Find where the given text appears and provide that cell's center as (X, Y) coordinate. 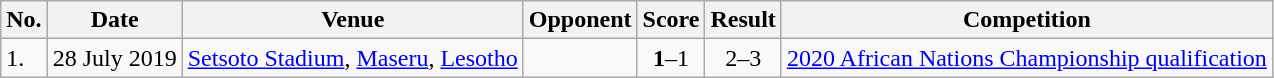
Date (114, 20)
2–3 (743, 58)
1–1 (671, 58)
Opponent (580, 20)
2020 African Nations Championship qualification (1026, 58)
28 July 2019 (114, 58)
Result (743, 20)
Score (671, 20)
No. (24, 20)
1. (24, 58)
Venue (352, 20)
Setsoto Stadium, Maseru, Lesotho (352, 58)
Competition (1026, 20)
